Search for the cell housing the specified text and yield its [x, y] center coordinate. 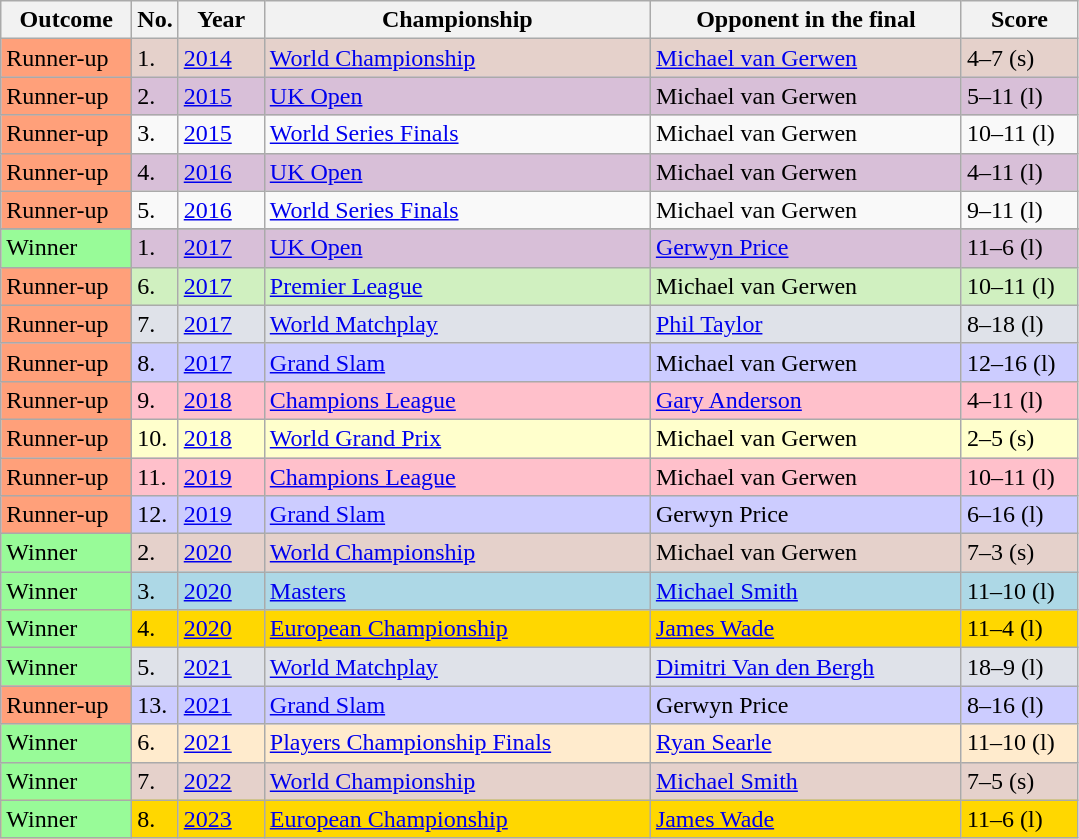
World Grand Prix [457, 438]
13. [155, 705]
Gary Anderson [806, 400]
Year [221, 20]
8–16 (l) [1019, 705]
Outcome [66, 20]
7–5 (s) [1019, 781]
Players Championship Finals [457, 743]
2023 [221, 819]
Premier League [457, 286]
Ryan Searle [806, 743]
8–18 (l) [1019, 324]
Masters [457, 591]
18–9 (l) [1019, 667]
Dimitri Van den Bergh [806, 667]
Score [1019, 20]
Phil Taylor [806, 324]
10. [155, 438]
2–5 (s) [1019, 438]
9–11 (l) [1019, 210]
No. [155, 20]
4–7 (s) [1019, 58]
Championship [457, 20]
6–16 (l) [1019, 515]
11–4 (l) [1019, 629]
5–11 (l) [1019, 96]
9. [155, 400]
2022 [221, 781]
Opponent in the final [806, 20]
2014 [221, 58]
12–16 (l) [1019, 362]
12. [155, 515]
11. [155, 477]
7–3 (s) [1019, 553]
